Pinpoint the cell where the given text exists, returning its [x, y] midpoint coordinate. 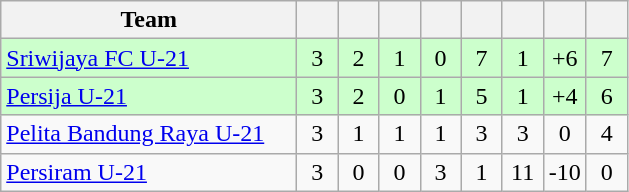
+4 [564, 96]
-10 [564, 172]
+6 [564, 58]
5 [482, 96]
4 [606, 134]
Persija U-21 [149, 96]
Persiram U-21 [149, 172]
Sriwijaya FC U-21 [149, 58]
Team [149, 20]
11 [522, 172]
6 [606, 96]
Pelita Bandung Raya U-21 [149, 134]
